Scan for the cell matching the given text and deliver its [X, Y] coordinate at center. 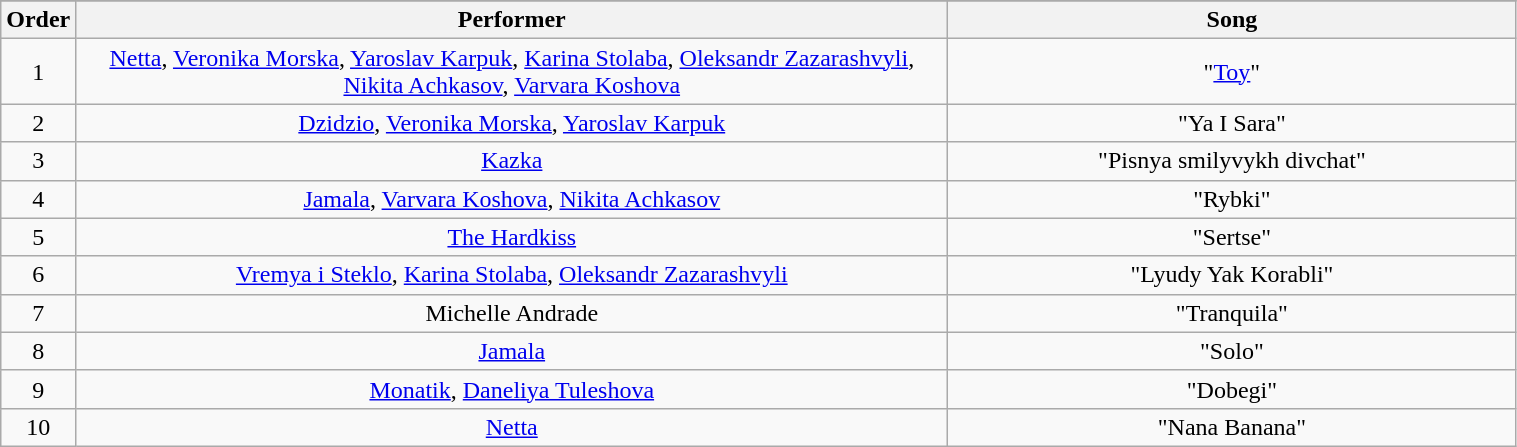
"Nana Banana" [1232, 427]
6 [38, 275]
"Lyudy Yak Korabli" [1232, 275]
8 [38, 351]
Kazka [512, 161]
"Dobegi" [1232, 389]
9 [38, 389]
Order [38, 20]
Song [1232, 20]
7 [38, 313]
"Ya I Sara" [1232, 123]
Michelle Andrade [512, 313]
"Pisnya smilyvykh divchat" [1232, 161]
Monatik, Daneliya Tuleshova [512, 389]
"Solo" [1232, 351]
"Tranquila" [1232, 313]
Performer [512, 20]
4 [38, 199]
Dzidzio, Veronika Morska, Yaroslav Karpuk [512, 123]
1 [38, 72]
The Hardkiss [512, 237]
"Toy" [1232, 72]
Jamala [512, 351]
Netta [512, 427]
5 [38, 237]
10 [38, 427]
Vremya i Steklo, Karina Stolaba, Oleksandr Zazarashvyli [512, 275]
3 [38, 161]
"Rybki" [1232, 199]
2 [38, 123]
Jamala, Varvara Koshova, Nikita Achkasov [512, 199]
Netta, Veronika Morska, Yaroslav Karpuk, Karina Stolaba, Oleksandr Zazarashvyli, Nikita Achkasov, Varvara Koshova [512, 72]
"Sertse" [1232, 237]
